Scan for the cell matching the given text and deliver its [X, Y] coordinate at center. 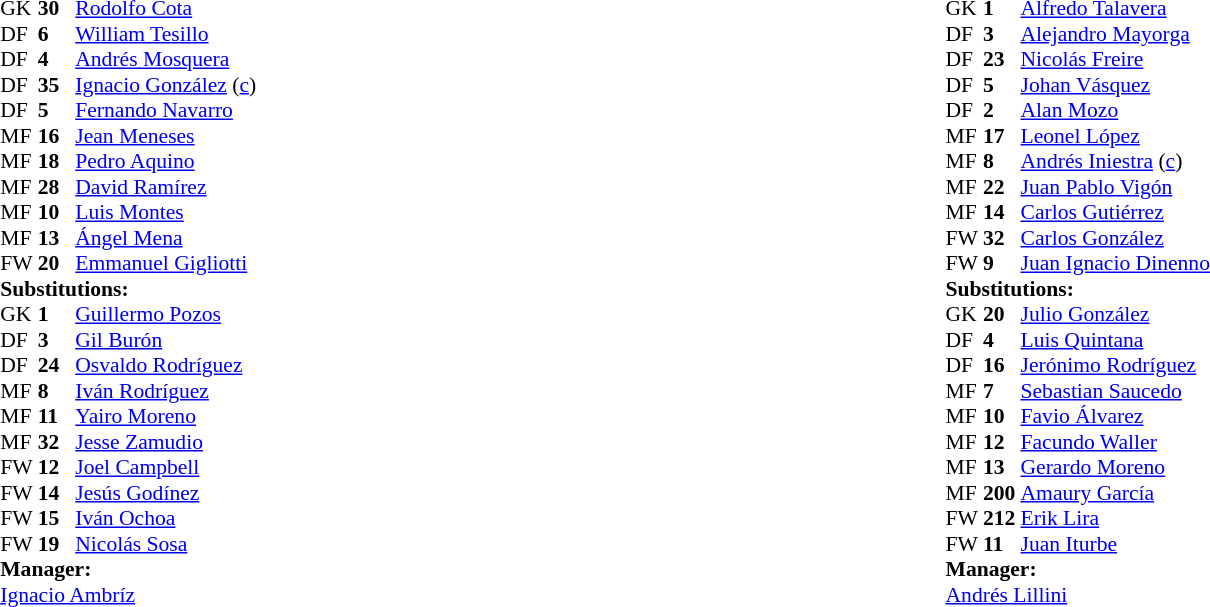
Alejandro Mayorga [1116, 34]
Joel Campbell [166, 467]
Andrés Iniestra (c) [1116, 161]
Favio Álvarez [1116, 417]
Carlos González [1116, 238]
Ángel Mena [166, 238]
Osvaldo Rodríguez [166, 365]
Facundo Waller [1116, 442]
Julio González [1116, 315]
Ignacio González (c) [166, 85]
Sebastian Saucedo [1116, 391]
Carlos Gutiérrez [1116, 213]
Jean Meneses [166, 136]
Luis Quintana [1116, 340]
Leonel López [1116, 136]
212 [1002, 519]
William Tesillo [166, 34]
7 [1002, 391]
35 [57, 85]
Juan Iturbe [1116, 544]
Jesús Godínez [166, 493]
Emmanuel Gigliotti [166, 263]
Gerardo Moreno [1116, 467]
Johan Vásquez [1116, 85]
Nicolás Sosa [166, 544]
17 [1002, 136]
Juan Ignacio Dinenno [1116, 263]
Fernando Navarro [166, 111]
Iván Ochoa [166, 519]
Erik Lira [1116, 519]
Alan Mozo [1116, 111]
Andrés Mosquera [166, 59]
22 [1002, 187]
1 [57, 315]
24 [57, 365]
200 [1002, 493]
Guillermo Pozos [166, 315]
Gil Burón [166, 340]
Amaury García [1116, 493]
Juan Pablo Vigón [1116, 187]
2 [1002, 111]
9 [1002, 263]
19 [57, 544]
Pedro Aquino [166, 161]
23 [1002, 59]
15 [57, 519]
Jerónimo Rodríguez [1116, 365]
18 [57, 161]
28 [57, 187]
Jesse Zamudio [166, 442]
David Ramírez [166, 187]
6 [57, 34]
Luis Montes [166, 213]
Nicolás Freire [1116, 59]
Iván Rodríguez [166, 391]
Yairo Moreno [166, 417]
